Scan for the cell matching the given text and deliver its (X, Y) coordinate at center. 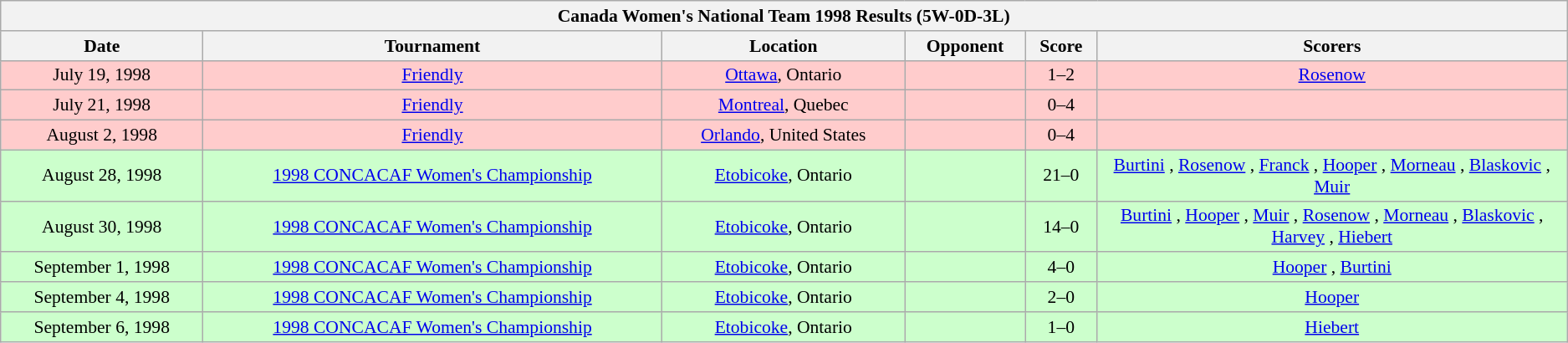
Tournament (433, 46)
1–0 (1061, 327)
Hooper (1332, 297)
Canada Women's National Team 1998 Results (5W-0D-3L) (784, 16)
Scorers (1332, 46)
September 6, 1998 (102, 327)
Date (102, 46)
August 2, 1998 (102, 136)
Opponent (965, 46)
Score (1061, 46)
2–0 (1061, 297)
August 30, 1998 (102, 226)
Rosenow (1332, 75)
1–2 (1061, 75)
Burtini , Hooper , Muir , Rosenow , Morneau , Blaskovic , Harvey , Hiebert (1332, 226)
Ottawa, Ontario (783, 75)
Hooper , Burtini (1332, 268)
4–0 (1061, 268)
Location (783, 46)
Burtini , Rosenow , Franck , Hooper , Morneau , Blaskovic , Muir (1332, 176)
July 19, 1998 (102, 75)
August 28, 1998 (102, 176)
Orlando, United States (783, 136)
September 4, 1998 (102, 297)
14–0 (1061, 226)
Hiebert (1332, 327)
21–0 (1061, 176)
July 21, 1998 (102, 105)
Montreal, Quebec (783, 105)
September 1, 1998 (102, 268)
